Find where the given text appears and provide that cell's center as [x, y] coordinate. 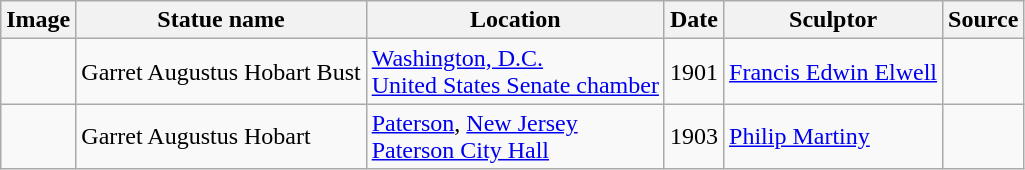
Sculptor [834, 20]
Image [38, 20]
Statue name [221, 20]
Garret Augustus Hobart [221, 136]
Garret Augustus Hobart Bust [221, 72]
Paterson, New JerseyPaterson City Hall [515, 136]
Date [694, 20]
1901 [694, 72]
Location [515, 20]
1903 [694, 136]
Source [984, 20]
Francis Edwin Elwell [834, 72]
Washington, D.C.United States Senate chamber [515, 72]
Philip Martiny [834, 136]
